Output the (X, Y) coordinate of the center of the cell containing the given text.  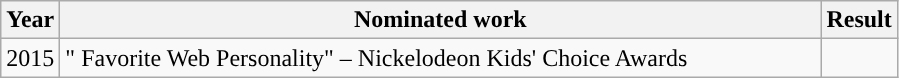
Nominated work (440, 20)
" Favorite Web Personality" – Nickelodeon Kids' Choice Awards (440, 58)
Year (30, 20)
Result (859, 20)
2015 (30, 58)
